Find where the given text appears and provide that cell's center as (x, y) coordinate. 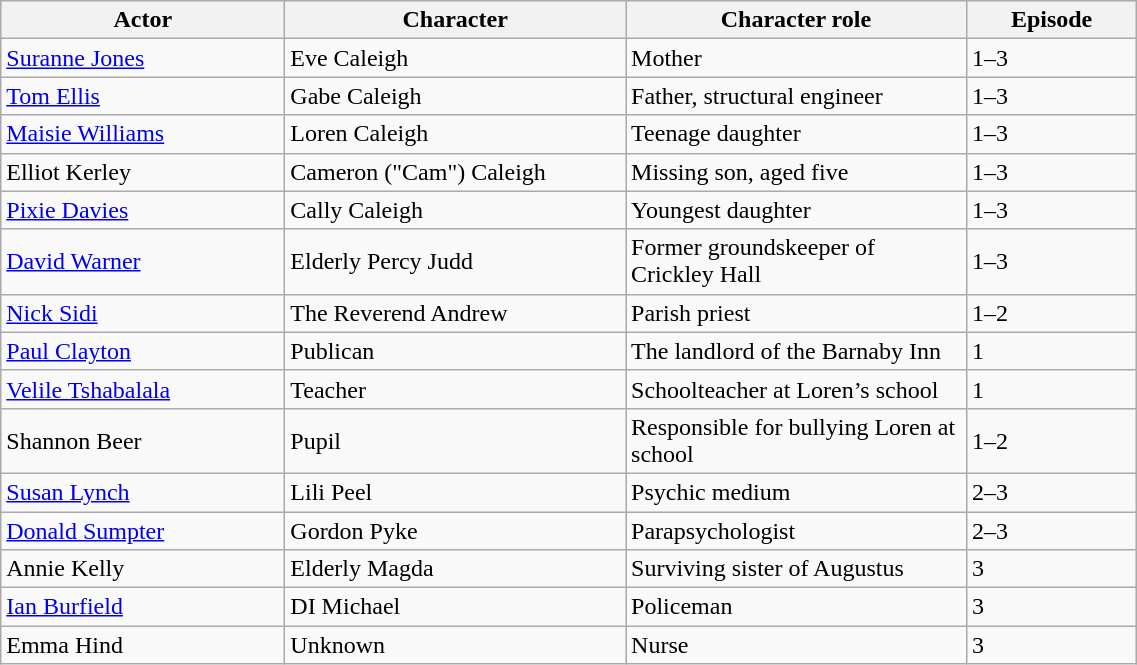
Gabe Caleigh (456, 96)
Annie Kelly (143, 569)
Paul Clayton (143, 351)
Lili Peel (456, 492)
Pupil (456, 440)
The Reverend Andrew (456, 313)
Suranne Jones (143, 58)
Susan Lynch (143, 492)
Loren Caleigh (456, 134)
Actor (143, 20)
Schoolteacher at Loren’s school (796, 389)
Character (456, 20)
Elderly Magda (456, 569)
Nurse (796, 645)
Maisie Williams (143, 134)
Psychic medium (796, 492)
Nick Sidi (143, 313)
Cameron ("Cam") Caleigh (456, 172)
Pixie Davies (143, 210)
Velile Tshabalala (143, 389)
Publican (456, 351)
Parapsychologist (796, 531)
Responsible for bullying Loren at school (796, 440)
Character role (796, 20)
The landlord of the Barnaby Inn (796, 351)
Father, structural engineer (796, 96)
DI Michael (456, 607)
Ian Burfield (143, 607)
Mother (796, 58)
Missing son, aged five (796, 172)
Eve Caleigh (456, 58)
Surviving sister of Augustus (796, 569)
Cally Caleigh (456, 210)
Emma Hind (143, 645)
Parish priest (796, 313)
Elliot Kerley (143, 172)
Unknown (456, 645)
Tom Ellis (143, 96)
Former groundskeeper of Crickley Hall (796, 262)
Episode (1051, 20)
Teenage daughter (796, 134)
Gordon Pyke (456, 531)
Elderly Percy Judd (456, 262)
Teacher (456, 389)
David Warner (143, 262)
Youngest daughter (796, 210)
Donald Sumpter (143, 531)
Shannon Beer (143, 440)
Policeman (796, 607)
